Determine the (x, y) coordinate at the center of the cell enclosing the given text.  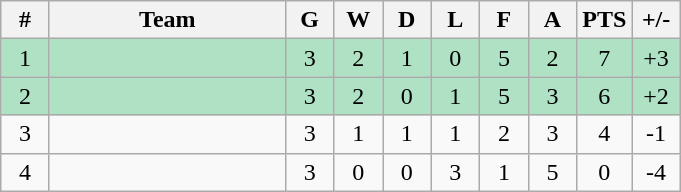
+2 (656, 96)
-1 (656, 134)
+/- (656, 20)
PTS (604, 20)
W (358, 20)
-4 (656, 172)
G (310, 20)
A (552, 20)
F (504, 20)
+3 (656, 58)
Team (167, 20)
7 (604, 58)
# (26, 20)
L (456, 20)
6 (604, 96)
D (406, 20)
